Output the [X, Y] coordinate of the center of the cell containing the given text.  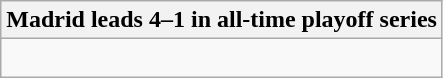
Madrid leads 4–1 in all-time playoff series [222, 20]
